Determine the [X, Y] coordinate at the center of the cell enclosing the given text.  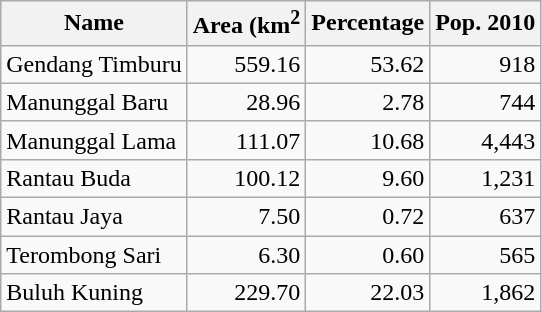
111.07 [246, 140]
6.30 [246, 255]
Area (km2 [246, 24]
918 [486, 64]
Manunggal Lama [94, 140]
Manunggal Baru [94, 102]
0.72 [368, 217]
1,862 [486, 293]
637 [486, 217]
565 [486, 255]
Rantau Jaya [94, 217]
744 [486, 102]
1,231 [486, 178]
Pop. 2010 [486, 24]
9.60 [368, 178]
Buluh Kuning [94, 293]
22.03 [368, 293]
4,443 [486, 140]
Name [94, 24]
2.78 [368, 102]
7.50 [246, 217]
53.62 [368, 64]
Rantau Buda [94, 178]
100.12 [246, 178]
0.60 [368, 255]
559.16 [246, 64]
Gendang Timburu [94, 64]
229.70 [246, 293]
10.68 [368, 140]
28.96 [246, 102]
Terombong Sari [94, 255]
Percentage [368, 24]
